Provide the [x, y] coordinate of the cell's center where the given text is located.  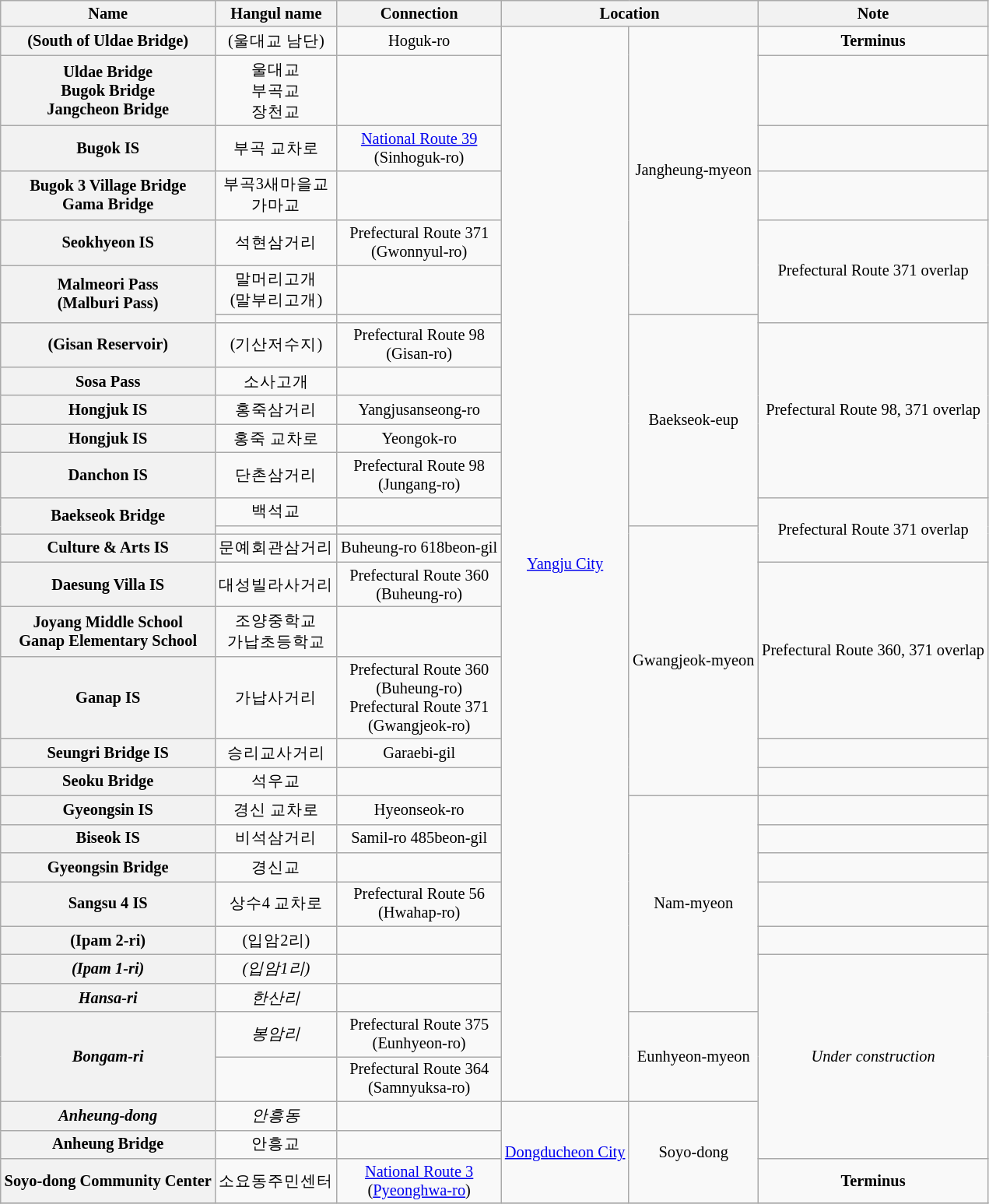
Seokhyeon IS [108, 243]
석현삼거리 [277, 243]
안흥동 [277, 1116]
Uldae BridgeBugok BridgeJangcheon Bridge [108, 90]
Hyeonseok-ro [419, 809]
Prefectural Route 360, 371 overlap [873, 651]
백석교 [277, 512]
Samil-ro 485beon-gil [419, 839]
Location [630, 13]
Daesung Villa IS [108, 584]
Malmeori Pass(Malburi Pass) [108, 293]
(South of Uldae Bridge) [108, 40]
Ganap IS [108, 697]
(울대교 남단) [277, 40]
봉암리 [277, 1034]
Yeongok-ro [419, 439]
Prefectural Route 360(Buheung-ro)Prefectural Route 371(Gwangjeok-ro) [419, 697]
Prefectural Route 56(Hwahap-ro) [419, 904]
(Ipam 1-ri) [108, 968]
Prefectural Route 371(Gwonnyul-ro) [419, 243]
말머리고개(말부리고개) [277, 290]
상수4 교차로 [277, 904]
National Route 3(Pyeonghwa-ro) [419, 1181]
Eunhyeon-myeon [693, 1057]
Seungri Bridge IS [108, 753]
Anheung Bridge [108, 1144]
Hangul name [277, 13]
Gwangjeok-myeon [693, 662]
Soyo-dong Community Center [108, 1181]
Danchon IS [108, 475]
부곡 교차로 [277, 148]
조양중학교가납초등학교 [277, 632]
비석삼거리 [277, 839]
Yangjusanseong-ro [419, 409]
National Route 39(Sinhoguk-ro) [419, 148]
Prefectural Route 98, 371 overlap [873, 409]
Baekseok Bridge [108, 515]
Biseok IS [108, 839]
Bongam-ri [108, 1057]
가납사거리 [277, 697]
홍죽삼거리 [277, 409]
(Ipam 2-ri) [108, 940]
(입암2리) [277, 940]
부곡3새마을교가마교 [277, 195]
Prefectural Route 98(Gisan-ro) [419, 345]
석우교 [277, 781]
Sosa Pass [108, 381]
Seoku Bridge [108, 781]
경신교 [277, 867]
Nam-myeon [693, 904]
승리교사거리 [277, 753]
Connection [419, 13]
Gyeongsin Bridge [108, 867]
Culture & Arts IS [108, 548]
Prefectural Route 360(Buheung-ro) [419, 584]
문예회관삼거리 [277, 548]
Bugok 3 Village BridgeGama Bridge [108, 195]
Sangsu 4 IS [108, 904]
Jangheung-myeon [693, 170]
Name [108, 13]
Hoguk-ro [419, 40]
Hansa-ri [108, 998]
Buheung-ro 618beon-gil [419, 548]
소요동주민센터 [277, 1181]
(입암1리) [277, 968]
Anheung-dong [108, 1116]
Note [873, 13]
홍죽 교차로 [277, 439]
단촌삼거리 [277, 475]
소사고개 [277, 381]
(기산저수지) [277, 345]
대성빌라사거리 [277, 584]
Joyang Middle SchoolGanap Elementary School [108, 632]
Bugok IS [108, 148]
Garaebi-gil [419, 753]
안흥교 [277, 1144]
(Gisan Reservoir) [108, 345]
Under construction [873, 1056]
Soyo-dong [693, 1152]
Yangju City [565, 563]
Baekseok-eup [693, 420]
한산리 [277, 998]
경신 교차로 [277, 809]
Dongducheon City [565, 1152]
Gyeongsin IS [108, 809]
Prefectural Route 98(Jungang-ro) [419, 475]
Prefectural Route 375(Eunhyeon-ro) [419, 1034]
울대교부곡교장천교 [277, 90]
Prefectural Route 364(Samnyuksa-ro) [419, 1079]
